Return [x, y] of the center of cell containing provided text 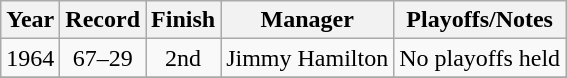
No playoffs held [480, 58]
1964 [30, 58]
Jimmy Hamilton [308, 58]
2nd [184, 58]
67–29 [103, 58]
Finish [184, 20]
Record [103, 20]
Manager [308, 20]
Playoffs/Notes [480, 20]
Year [30, 20]
